Determine the [x, y] coordinate at the center of the cell enclosing the given text.  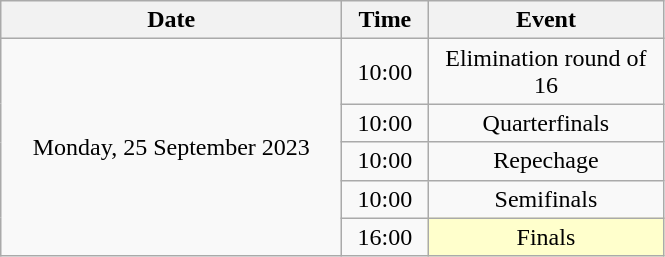
Repechage [546, 161]
Elimination round of 16 [546, 72]
Event [546, 20]
Quarterfinals [546, 123]
Date [172, 20]
Finals [546, 237]
Time [385, 20]
16:00 [385, 237]
Monday, 25 September 2023 [172, 148]
Semifinals [546, 199]
